Detect which cell encompasses the target text, then output its (x, y) center coordinate. 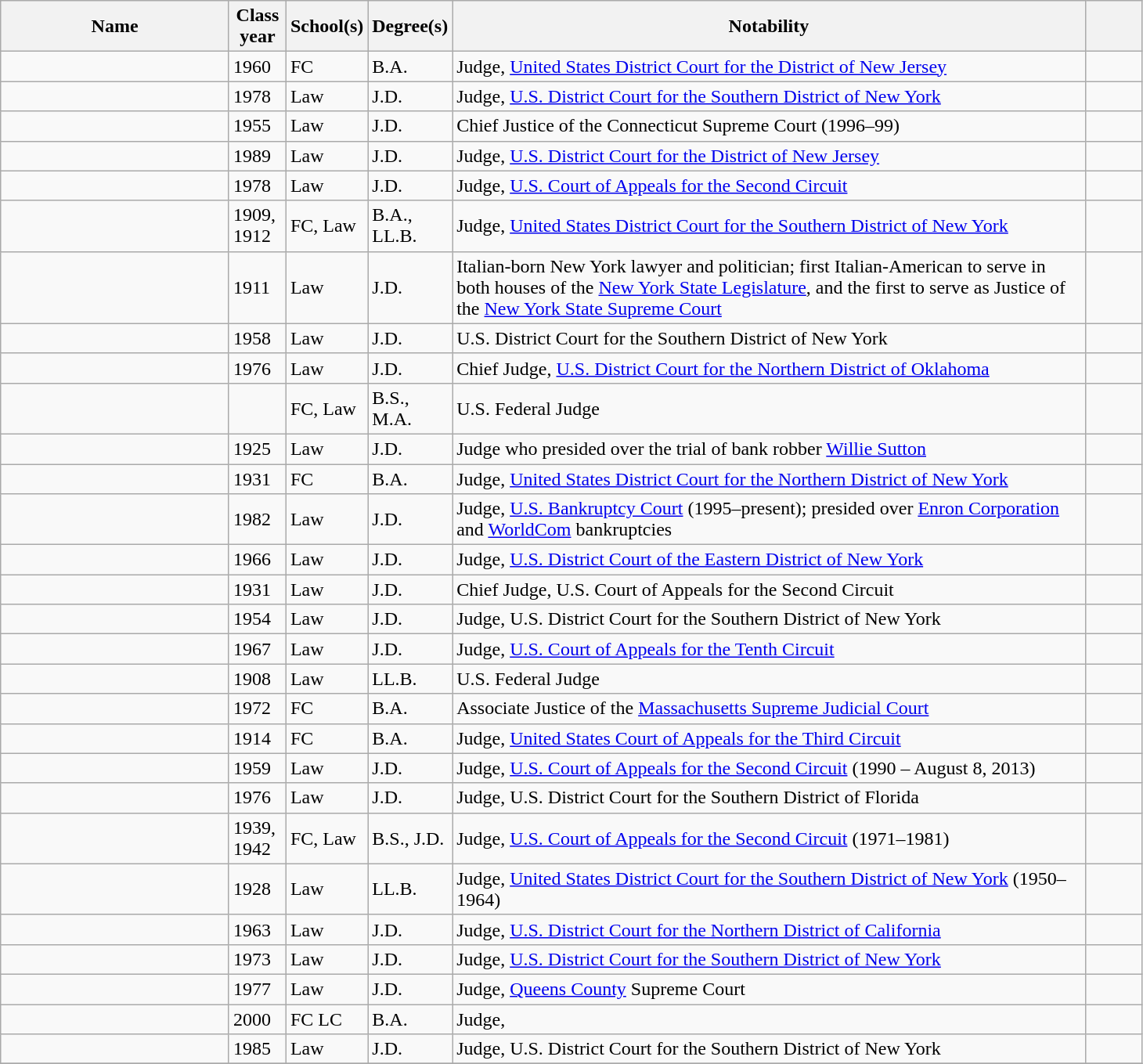
School(s) (326, 27)
Judge, United States District Court for the District of New Jersey (769, 67)
Judge, (769, 1019)
1967 (257, 649)
Judge, United States District Court for the Southern District of New York (769, 225)
1909, 1912 (257, 225)
Judge, U.S. District Court for the District of New Jersey (769, 156)
Judge, U.S. District Court of the Eastern District of New York (769, 560)
1908 (257, 679)
Judge, United States District Court for the Southern District of New York (1950–1964) (769, 889)
1914 (257, 738)
Judge, U.S. Court of Appeals for the Second Circuit (1990 – August 8, 2013) (769, 768)
Judge, U.S. Court of Appeals for the Tenth Circuit (769, 649)
B.S., M.A. (410, 409)
B.A., LL.B. (410, 225)
1925 (257, 449)
Judge, United States District Court for the Northern District of New York (769, 478)
Chief Judge, U.S. District Court for the Northern District of Oklahoma (769, 368)
Chief Judge, U.S. Court of Appeals for the Second Circuit (769, 590)
Class year (257, 27)
Judge, U.S. Court of Appeals for the Second Circuit (769, 186)
Notability (769, 27)
Name (115, 27)
Judge, U.S. Bankruptcy Court (1995–present); presided over Enron Corporation and WorldCom bankruptcies (769, 520)
U.S. District Court for the Southern District of New York (769, 338)
1960 (257, 67)
1959 (257, 768)
1958 (257, 338)
Judge, Queens County Supreme Court (769, 989)
1973 (257, 959)
1911 (257, 287)
Judge, United States Court of Appeals for the Third Circuit (769, 738)
2000 (257, 1019)
1972 (257, 709)
Degree(s) (410, 27)
1954 (257, 619)
1982 (257, 520)
1977 (257, 989)
FC LC (326, 1019)
1985 (257, 1049)
1928 (257, 889)
Judge, U.S. District Court for the Northern District of California (769, 929)
1955 (257, 126)
1966 (257, 560)
Judge, U.S. District Court for the Southern District of Florida (769, 798)
1963 (257, 929)
Judge, U.S. Court of Appeals for the Second Circuit (1971–1981) (769, 838)
B.S., J.D. (410, 838)
1989 (257, 156)
Associate Justice of the Massachusetts Supreme Judicial Court (769, 709)
Chief Justice of the Connecticut Supreme Court (1996–99) (769, 126)
1939, 1942 (257, 838)
Judge who presided over the trial of bank robber Willie Sutton (769, 449)
